Scan for the cell matching the given text and deliver its (X, Y) coordinate at center. 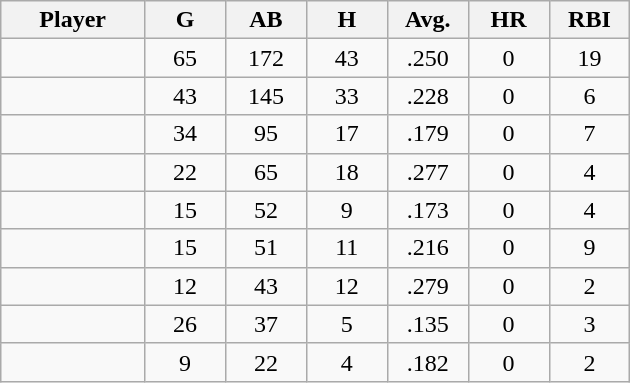
.279 (428, 286)
RBI (590, 20)
.135 (428, 324)
G (186, 20)
172 (266, 58)
33 (346, 96)
H (346, 20)
18 (346, 172)
.173 (428, 210)
95 (266, 134)
5 (346, 324)
19 (590, 58)
AB (266, 20)
52 (266, 210)
7 (590, 134)
Player (73, 20)
.182 (428, 362)
.216 (428, 248)
3 (590, 324)
51 (266, 248)
.277 (428, 172)
6 (590, 96)
37 (266, 324)
.250 (428, 58)
145 (266, 96)
.228 (428, 96)
HR (508, 20)
11 (346, 248)
26 (186, 324)
.179 (428, 134)
34 (186, 134)
Avg. (428, 20)
17 (346, 134)
